Search for the cell housing the specified text and yield its (x, y) center coordinate. 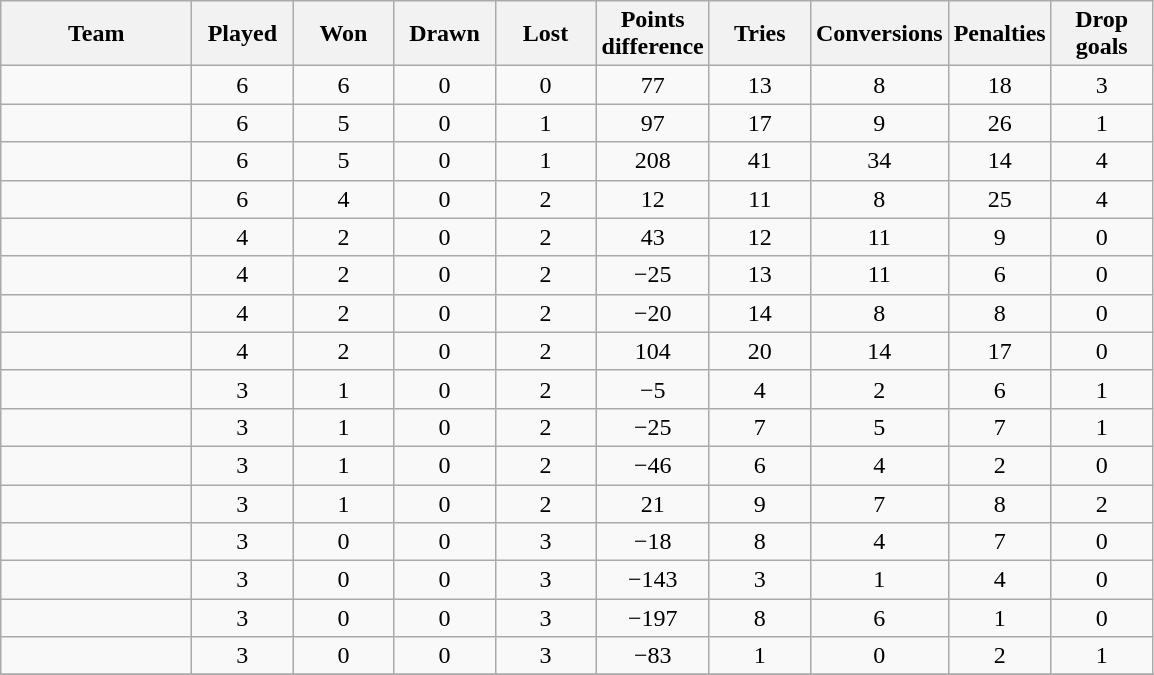
−83 (652, 656)
−197 (652, 618)
Team (96, 34)
−18 (652, 542)
−46 (652, 465)
Conversions (879, 34)
41 (760, 161)
25 (1000, 199)
77 (652, 85)
−5 (652, 389)
−143 (652, 580)
Drop goals (1102, 34)
21 (652, 503)
Penalties (1000, 34)
Pointsdifference (652, 34)
18 (1000, 85)
Won (344, 34)
26 (1000, 123)
97 (652, 123)
Played (242, 34)
208 (652, 161)
−20 (652, 313)
104 (652, 351)
Lost (546, 34)
43 (652, 237)
Tries (760, 34)
34 (879, 161)
Drawn (444, 34)
20 (760, 351)
